Capture the cell that displays the provided text and extract its [X, Y] central coordinate. 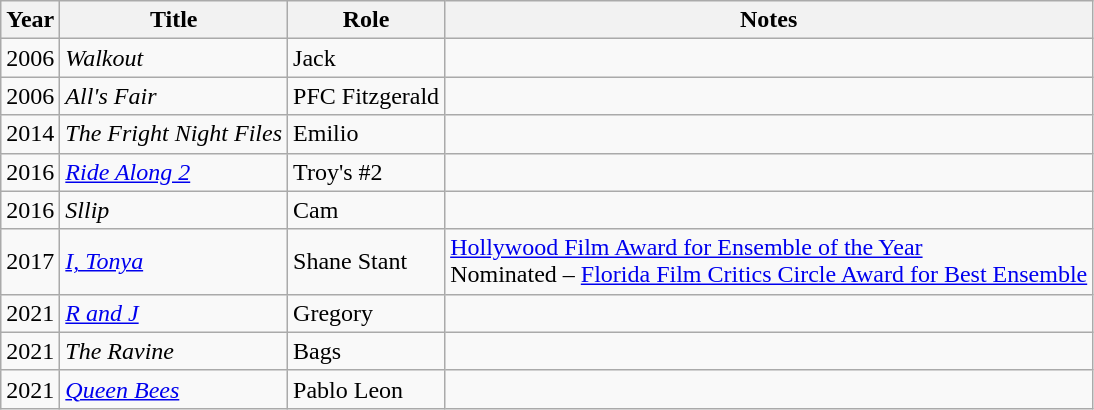
Bags [366, 351]
Troy's #2 [366, 172]
I, Tonya [174, 262]
Title [174, 20]
Walkout [174, 58]
R and J [174, 313]
Shane Stant [366, 262]
Role [366, 20]
Year [30, 20]
Emilio [366, 134]
The Fright Night Files [174, 134]
2014 [30, 134]
All's Fair [174, 96]
Notes [769, 20]
Sllip [174, 210]
PFC Fitzgerald [366, 96]
The Ravine [174, 351]
Ride Along 2 [174, 172]
Cam [366, 210]
2017 [30, 262]
Hollywood Film Award for Ensemble of the YearNominated – Florida Film Critics Circle Award for Best Ensemble [769, 262]
Queen Bees [174, 389]
Gregory [366, 313]
Pablo Leon [366, 389]
Jack [366, 58]
